Scan for the cell matching the given text and deliver its [x, y] coordinate at center. 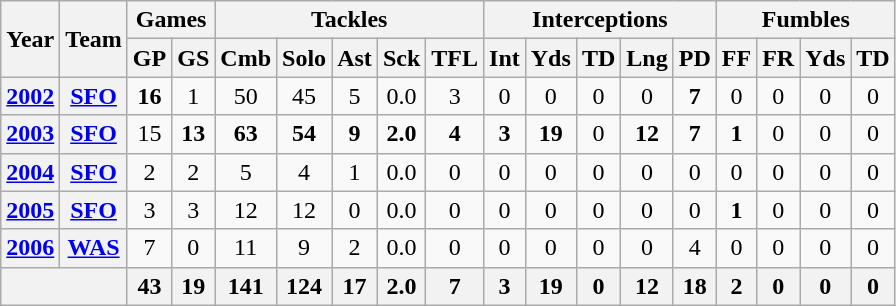
54 [304, 134]
GS [194, 58]
Tackles [350, 20]
45 [304, 96]
16 [149, 96]
Cmb [246, 58]
2004 [30, 172]
2005 [30, 210]
2003 [30, 134]
TFL [455, 58]
2002 [30, 96]
141 [246, 286]
124 [304, 286]
15 [149, 134]
11 [246, 248]
Solo [304, 58]
2006 [30, 248]
Interceptions [600, 20]
Year [30, 39]
Int [505, 58]
43 [149, 286]
GP [149, 58]
17 [355, 286]
18 [694, 286]
Games [170, 20]
FF [736, 58]
63 [246, 134]
PD [694, 58]
Sck [401, 58]
Ast [355, 58]
FR [778, 58]
WAS [94, 248]
Team [94, 39]
50 [246, 96]
13 [194, 134]
Lng [647, 58]
Fumbles [806, 20]
